Output the (X, Y) coordinate of the center of the cell containing the given text.  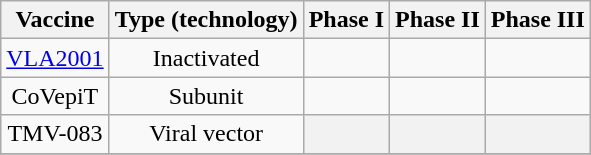
CoVepiT (55, 96)
Phase II (438, 20)
Type (technology) (206, 20)
Viral vector (206, 134)
Phase III (538, 20)
Subunit (206, 96)
TMV-083 (55, 134)
Vaccine (55, 20)
Phase I (346, 20)
VLA2001 (55, 58)
Inactivated (206, 58)
